Return (x, y) of the center of cell containing provided text 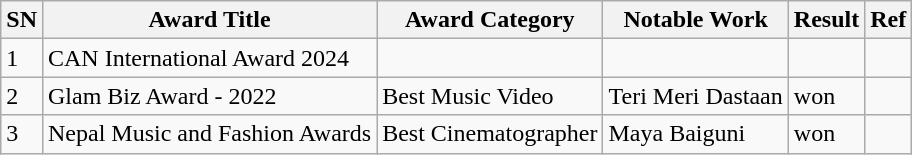
Award Category (490, 20)
Maya Baiguni (696, 134)
1 (22, 58)
Glam Biz Award - 2022 (209, 96)
Best Music Video (490, 96)
Teri Meri Dastaan (696, 96)
Nepal Music and Fashion Awards (209, 134)
Ref (888, 20)
SN (22, 20)
Result (826, 20)
3 (22, 134)
Notable Work (696, 20)
2 (22, 96)
Award Title (209, 20)
CAN International Award 2024 (209, 58)
Best Cinematographer (490, 134)
